Provide the [X, Y] coordinate of the cell's center where the given text is located.  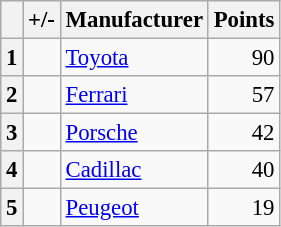
+/- [42, 20]
1 [12, 58]
Manufacturer [134, 20]
42 [244, 133]
19 [244, 208]
40 [244, 170]
Ferrari [134, 95]
57 [244, 95]
4 [12, 170]
Cadillac [134, 170]
2 [12, 95]
Peugeot [134, 208]
Toyota [134, 58]
3 [12, 133]
Porsche [134, 133]
Points [244, 20]
90 [244, 58]
5 [12, 208]
